Pinpoint the cell where the given text exists, returning its [X, Y] midpoint coordinate. 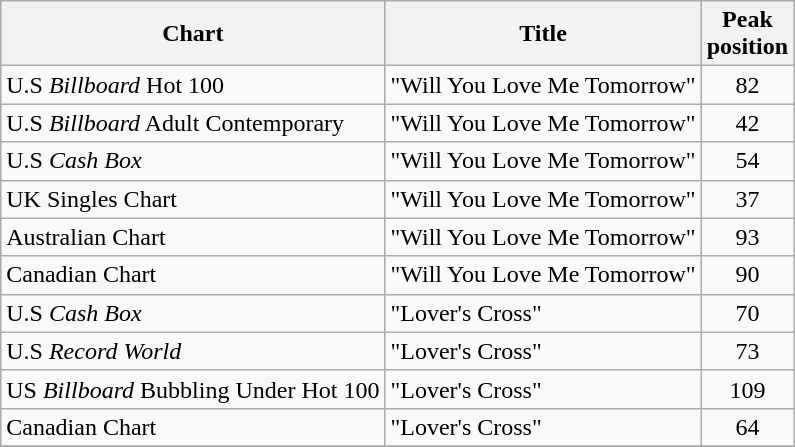
Australian Chart [193, 237]
US Billboard Bubbling Under Hot 100 [193, 389]
54 [747, 161]
109 [747, 389]
73 [747, 351]
Title [543, 34]
93 [747, 237]
UK Singles Chart [193, 199]
70 [747, 313]
Chart [193, 34]
42 [747, 123]
82 [747, 85]
90 [747, 275]
U.S Record World [193, 351]
37 [747, 199]
U.S Billboard Adult Contemporary [193, 123]
Peakposition [747, 34]
64 [747, 427]
U.S Billboard Hot 100 [193, 85]
